Provide the [x, y] coordinate of the cell's center where the given text is located.  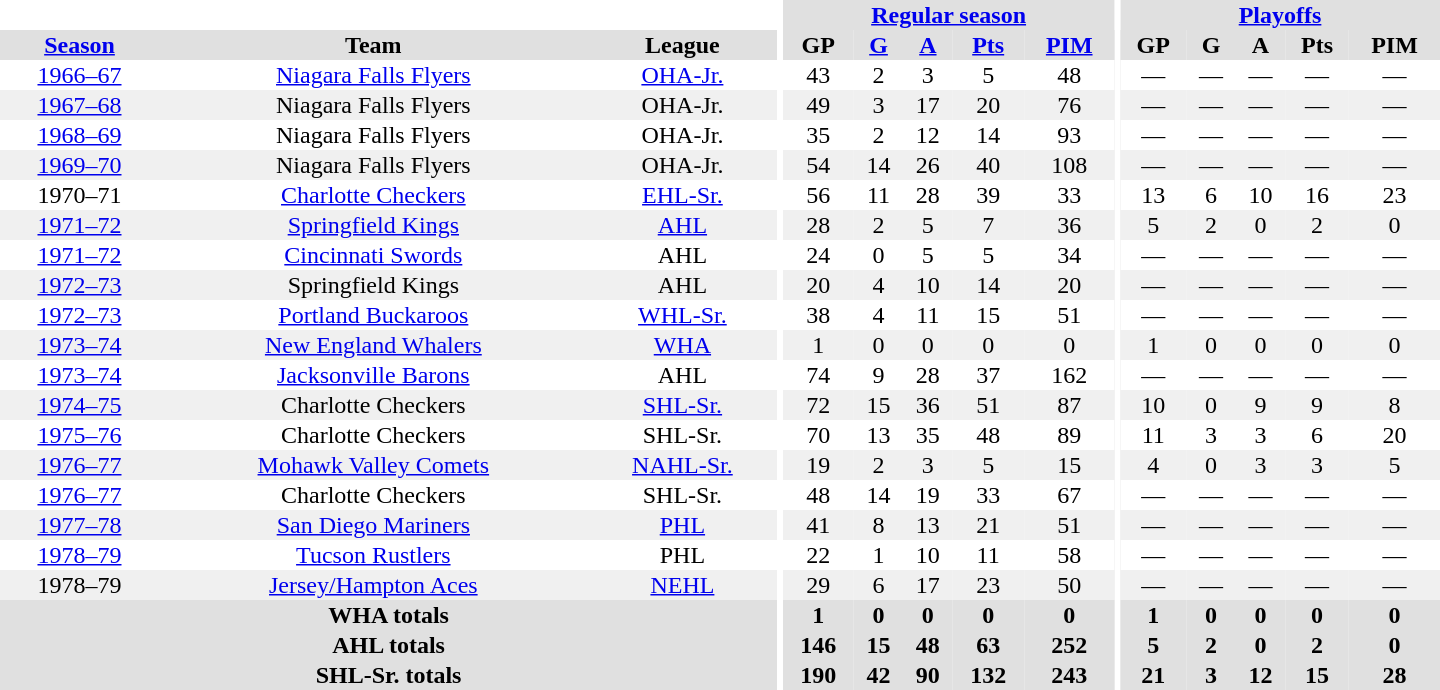
29 [818, 585]
EHL-Sr. [682, 195]
NAHL-Sr. [682, 465]
63 [988, 645]
132 [988, 675]
San Diego Mariners [374, 525]
Regular season [949, 15]
58 [1070, 555]
16 [1317, 195]
54 [818, 165]
50 [1070, 585]
56 [818, 195]
24 [818, 255]
Cincinnati Swords [374, 255]
74 [818, 375]
90 [928, 675]
Season [80, 45]
Tucson Rustlers [374, 555]
108 [1070, 165]
67 [1070, 495]
1966–67 [80, 75]
1970–71 [80, 195]
34 [1070, 255]
39 [988, 195]
Team [374, 45]
190 [818, 675]
146 [818, 645]
WHA totals [388, 615]
49 [818, 105]
NEHL [682, 585]
72 [818, 405]
243 [1070, 675]
1977–78 [80, 525]
70 [818, 435]
Portland Buckaroos [374, 315]
37 [988, 375]
League [682, 45]
7 [988, 225]
76 [1070, 105]
SHL-Sr. totals [388, 675]
1968–69 [80, 135]
22 [818, 555]
1974–75 [80, 405]
Jersey/Hampton Aces [374, 585]
26 [928, 165]
38 [818, 315]
WHL-Sr. [682, 315]
Mohawk Valley Comets [374, 465]
1967–68 [80, 105]
89 [1070, 435]
AHL totals [388, 645]
WHA [682, 345]
41 [818, 525]
Jacksonville Barons [374, 375]
252 [1070, 645]
Playoffs [1280, 15]
40 [988, 165]
162 [1070, 375]
New England Whalers [374, 345]
42 [878, 675]
1975–76 [80, 435]
87 [1070, 405]
1969–70 [80, 165]
43 [818, 75]
93 [1070, 135]
